From the cell containing the given text, extract its center point as [X, Y] coordinate. 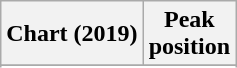
Peakposition [189, 34]
Chart (2019) [72, 34]
